Find where the given text appears and provide that cell's center as [x, y] coordinate. 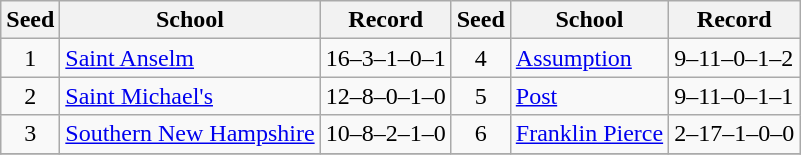
Saint Anselm [190, 58]
1 [30, 58]
9–11–0–1–2 [734, 58]
Assumption [589, 58]
3 [30, 134]
12–8–0–1–0 [386, 96]
16–3–1–0–1 [386, 58]
2–17–1–0–0 [734, 134]
Post [589, 96]
2 [30, 96]
4 [480, 58]
Saint Michael's [190, 96]
5 [480, 96]
Franklin Pierce [589, 134]
6 [480, 134]
Southern New Hampshire [190, 134]
10–8–2–1–0 [386, 134]
9–11–0–1–1 [734, 96]
